Pinpoint the cell where the given text exists, returning its (x, y) midpoint coordinate. 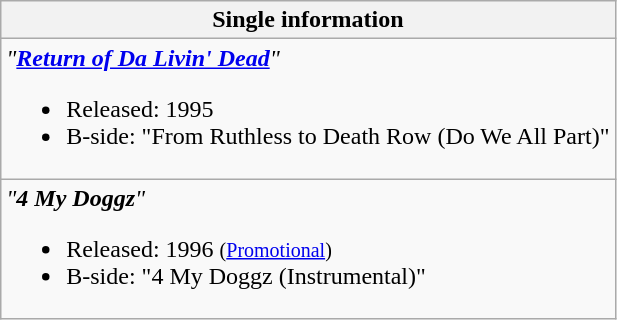
"Return of Da Livin' Dead"Released: 1995B-side: "From Ruthless to Death Row (Do We All Part)" (308, 109)
Single information (308, 20)
"4 My Doggz"Released: 1996 (Promotional)B-side: "4 My Doggz (Instrumental)" (308, 249)
